Return the [x, y] coordinate for the center point of the cell that contains the specified text.  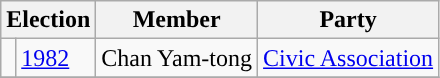
Party [348, 20]
1982 [56, 58]
Election [48, 20]
Civic Association [348, 58]
Member [177, 20]
Chan Yam-tong [177, 58]
